Return (x, y) of the center of cell containing provided text 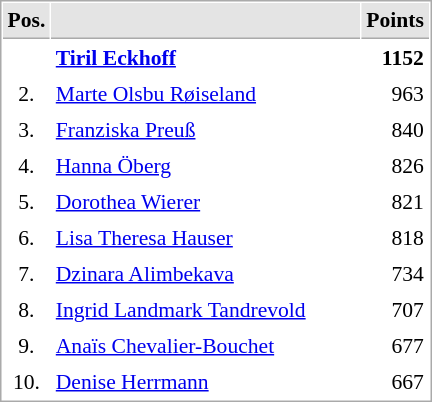
Pos. (26, 21)
10. (26, 381)
7. (26, 273)
4. (26, 165)
9. (26, 345)
826 (396, 165)
821 (396, 201)
Ingrid Landmark Tandrevold (206, 309)
Franziska Preuß (206, 129)
1152 (396, 57)
Tiril Eckhoff (206, 57)
Marte Olsbu Røiseland (206, 93)
707 (396, 309)
6. (26, 237)
963 (396, 93)
3. (26, 129)
Points (396, 21)
Dzinara Alimbekava (206, 273)
Hanna Öberg (206, 165)
667 (396, 381)
2. (26, 93)
8. (26, 309)
5. (26, 201)
Anaïs Chevalier-Bouchet (206, 345)
Dorothea Wierer (206, 201)
818 (396, 237)
Denise Herrmann (206, 381)
734 (396, 273)
Lisa Theresa Hauser (206, 237)
677 (396, 345)
840 (396, 129)
